Return (X, Y) of the center of cell containing provided text 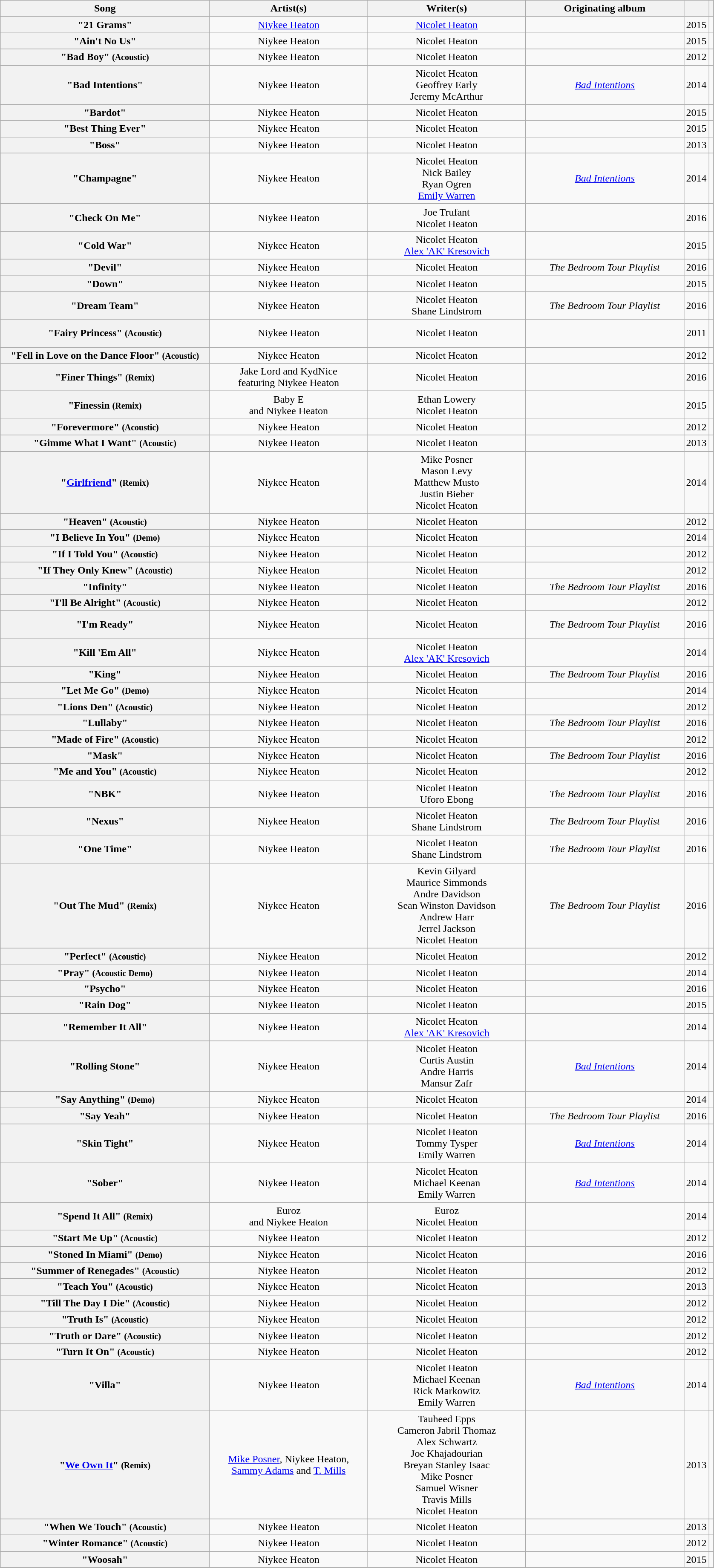
"Finessin (Remix) (105, 405)
"NBK" (105, 793)
"Sober" (105, 1183)
"Villa" (105, 1385)
"I'm Ready" (105, 625)
Jake Lord and KydNicefeaturing Niykee Heaton (289, 378)
"Teach You" (Acoustic) (105, 1287)
"Dream Team" (105, 306)
"If They Only Knew" (Acoustic) (105, 570)
"Devil" (105, 267)
"Down" (105, 283)
Nicolet HeatonGeoffrey EarlyJeremy McArthur (446, 85)
Writer(s) (446, 9)
"Say Yeah" (105, 1116)
"I'll Be Alright" (Acoustic) (105, 602)
"Bad Boy" (Acoustic) (105, 57)
"Rolling Stone" (105, 1066)
"Heaven" (Acoustic) (105, 522)
"Lions Den" (Acoustic) (105, 707)
Mike PosnerMason LevyMatthew MustoJustin BieberNicolet Heaton (446, 482)
"I Believe In You" (Demo) (105, 538)
"Kill 'Em All" (105, 652)
"Remember It All" (105, 1027)
"Forevermore" (Acoustic) (105, 427)
"Cold War" (105, 245)
"Truth or Dare" (Acoustic) (105, 1335)
Mike Posner, Niykee Heaton,Sammy Adams and T. Mills (289, 1464)
"Ain't No Us" (105, 41)
Nicolet HeatonTommy TysperEmily Warren (446, 1144)
EurozNicolet Heaton (446, 1216)
"Gimme What I Want" (Acoustic) (105, 443)
"Stoned In Miami" (Demo) (105, 1254)
"When We Touch" (Acoustic) (105, 1527)
Nicolet HeatonMichael KeenanEmily Warren (446, 1183)
"Girlfriend" (Remix) (105, 482)
"If I Told You" (Acoustic) (105, 554)
"Rain Dog" (105, 1005)
"Me and You" (Acoustic) (105, 772)
2011 (696, 333)
"Winter Romance" (Acoustic) (105, 1543)
"Best Thing Ever" (105, 129)
"Say Anything" (Demo) (105, 1100)
"Made of Fire" (Acoustic) (105, 739)
"Check On Me" (105, 217)
Joe TrufantNicolet Heaton (446, 217)
"Start Me Up" (Acoustic) (105, 1238)
Nicolet HeatonNick BaileyRyan OgrenEmily Warren (446, 178)
Eurozand Niykee Heaton (289, 1216)
Nicolet HeatonUforo Ebong (446, 793)
"Fell in Love on the Dance Floor" (Acoustic) (105, 355)
Artist(s) (289, 9)
"Till The Day I Die" (Acoustic) (105, 1303)
Song (105, 9)
"Bad Intentions" (105, 85)
"Turn It On" (Acoustic) (105, 1352)
"Lullaby" (105, 723)
"Infinity" (105, 586)
"Nexus" (105, 821)
"Spend It All" (Remix) (105, 1216)
"Skin Tight" (105, 1144)
"Champagne" (105, 178)
Originating album (605, 9)
"We Own It" (Remix) (105, 1464)
"King" (105, 674)
"Summer of Renegades" (Acoustic) (105, 1271)
"One Time" (105, 849)
"Boss" (105, 145)
"Mask" (105, 755)
"Truth Is" (Acoustic) (105, 1319)
Tauheed EppsCameron Jabril ThomazAlex SchwartzJoe KhajadourianBreyan Stanley IsaacMike PosnerSamuel WisnerTravis MillsNicolet Heaton (446, 1464)
"Bardot" (105, 112)
"Pray" (Acoustic Demo) (105, 972)
Ethan LoweryNicolet Heaton (446, 405)
"Perfect" (Acoustic) (105, 956)
"Psycho" (105, 989)
Nicolet HeatonMichael KeenanRick MarkowitzEmily Warren (446, 1385)
Nicolet HeatonCurtis AustinAndre HarrisMansur Zafr (446, 1066)
"Out The Mud" (Remix) (105, 905)
"21 Grams" (105, 25)
"Let Me Go" (Demo) (105, 691)
"Finer Things" (Remix) (105, 378)
"Fairy Princess" (Acoustic) (105, 333)
Baby Eand Niykee Heaton (289, 405)
Kevin GilyardMaurice SimmondsAndre DavidsonSean Winston DavidsonAndrew HarrJerrel JacksonNicolet Heaton (446, 905)
"Woosah" (105, 1559)
